Search for the cell housing the specified text and yield its [X, Y] center coordinate. 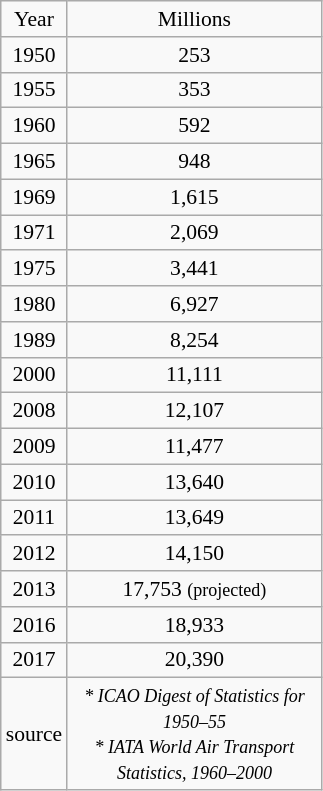
2010 [34, 482]
1,615 [194, 197]
2008 [34, 411]
1969 [34, 197]
20,390 [194, 660]
353 [194, 90]
11,111 [194, 375]
18,933 [194, 625]
2000 [34, 375]
1971 [34, 233]
1960 [34, 126]
253 [194, 55]
2017 [34, 660]
2,069 [194, 233]
2011 [34, 518]
1989 [34, 340]
2009 [34, 447]
3,441 [194, 269]
592 [194, 126]
8,254 [194, 340]
1965 [34, 162]
6,927 [194, 304]
1975 [34, 269]
1950 [34, 55]
Year [34, 19]
Millions [194, 19]
source [34, 734]
13,649 [194, 518]
17,753 (projected) [194, 589]
1955 [34, 90]
2012 [34, 554]
12,107 [194, 411]
948 [194, 162]
13,640 [194, 482]
2016 [34, 625]
11,477 [194, 447]
2013 [34, 589]
* ICAO Digest of Statistics for 1950–55* IATA World Air Transport Statistics, 1960–2000 [194, 734]
14,150 [194, 554]
1980 [34, 304]
